Find where the given text appears and provide that cell's center as (x, y) coordinate. 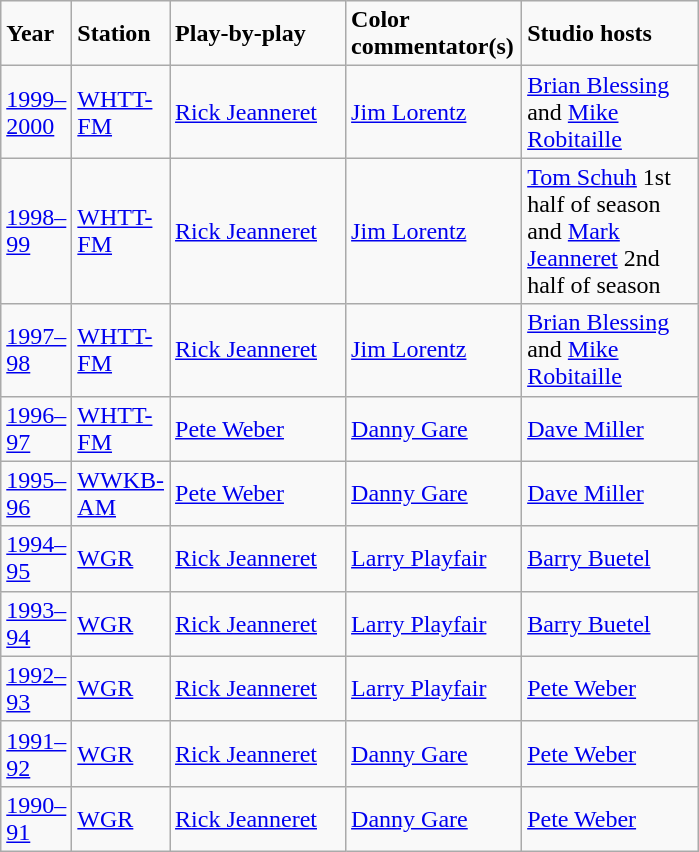
Play-by-play (258, 34)
Color commentator(s) (434, 34)
1995–96 (36, 494)
WWKB-AM (121, 494)
Year (36, 34)
1993–94 (36, 624)
1992–93 (36, 688)
1991–92 (36, 754)
Tom Schuh 1st half of season and Mark Jeanneret 2nd half of season (610, 231)
1998–99 (36, 231)
1997–98 (36, 350)
1994–95 (36, 558)
1999–2000 (36, 112)
Station (121, 34)
1990–91 (36, 818)
1996–97 (36, 428)
Studio hosts (610, 34)
